Identify which cell holds the provided text, then report its [x, y] central coordinate. 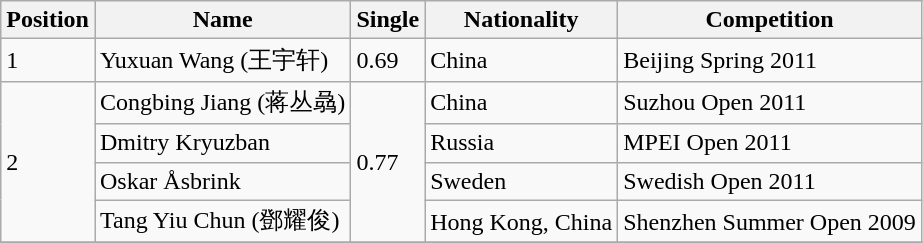
Dmitry Kryuzban [222, 143]
Shenzhen Summer Open 2009 [770, 222]
Suzhou Open 2011 [770, 102]
Congbing Jiang (蒋丛骉) [222, 102]
Hong Kong, China [522, 222]
Swedish Open 2011 [770, 181]
Position [48, 20]
MPEI Open 2011 [770, 143]
Russia [522, 143]
0.77 [388, 162]
2 [48, 162]
Yuxuan Wang (王宇轩) [222, 60]
Name [222, 20]
Tang Yiu Chun (鄧耀俊) [222, 222]
Single [388, 20]
0.69 [388, 60]
Oskar Åsbrink [222, 181]
Sweden [522, 181]
1 [48, 60]
Nationality [522, 20]
Beijing Spring 2011 [770, 60]
Competition [770, 20]
